Locate the cell with the specified text and output its (x, y) center coordinate. 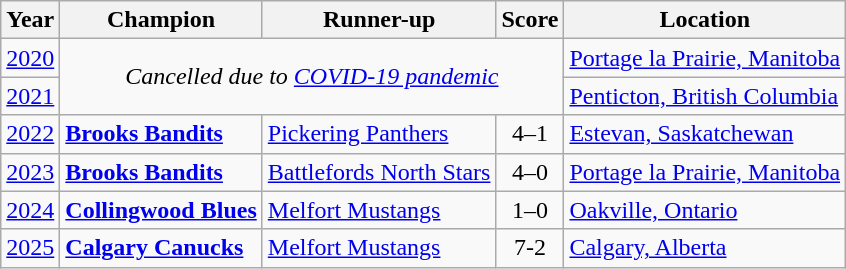
Calgary Canucks (161, 248)
Calgary, Alberta (705, 248)
4–0 (530, 172)
7-2 (530, 248)
Battlefords North Stars (379, 172)
Cancelled due to COVID-19 pandemic (312, 77)
Score (530, 20)
2023 (30, 172)
2025 (30, 248)
1–0 (530, 210)
Pickering Panthers (379, 134)
Estevan, Saskatchewan (705, 134)
2021 (30, 96)
2022 (30, 134)
2020 (30, 58)
Runner-up (379, 20)
Oakville, Ontario (705, 210)
Collingwood Blues (161, 210)
Year (30, 20)
Location (705, 20)
4–1 (530, 134)
2024 (30, 210)
Champion (161, 20)
Penticton, British Columbia (705, 96)
